Return [X, Y] of the center of cell containing provided text 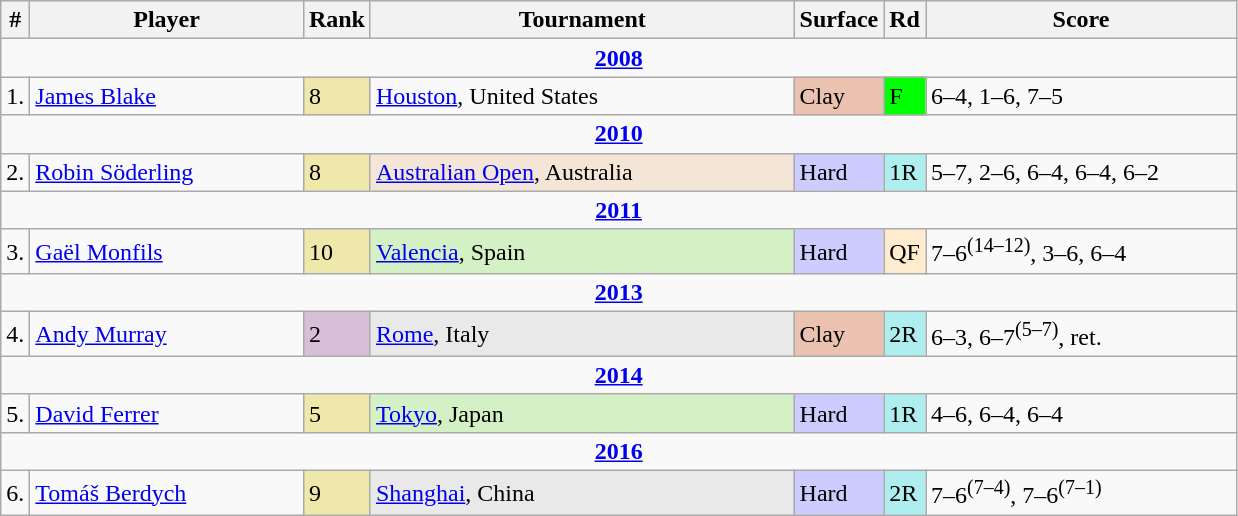
Shanghai, China [582, 492]
5. [16, 413]
2011 [619, 210]
6–4, 1–6, 7–5 [1082, 96]
2 [336, 334]
Andy Murray [167, 334]
QF [905, 252]
Tournament [582, 20]
Houston, United States [582, 96]
9 [336, 492]
Score [1082, 20]
1. [16, 96]
2008 [619, 58]
4. [16, 334]
Surface [839, 20]
David Ferrer [167, 413]
Valencia, Spain [582, 252]
Rome, Italy [582, 334]
Australian Open, Australia [582, 172]
6–3, 6–7(5–7), ret. [1082, 334]
5 [336, 413]
2014 [619, 375]
Tokyo, Japan [582, 413]
3. [16, 252]
2016 [619, 451]
2010 [619, 134]
10 [336, 252]
7–6(14–12), 3–6, 6–4 [1082, 252]
5–7, 2–6, 6–4, 6–4, 6–2 [1082, 172]
6. [16, 492]
Player [167, 20]
# [16, 20]
7–6(7–4), 7–6(7–1) [1082, 492]
Gaël Monfils [167, 252]
Rd [905, 20]
Rank [336, 20]
Robin Söderling [167, 172]
Tomáš Berdych [167, 492]
James Blake [167, 96]
F [905, 96]
4–6, 6–4, 6–4 [1082, 413]
2. [16, 172]
2013 [619, 293]
